Locate the cell with the specified text and output its [x, y] center coordinate. 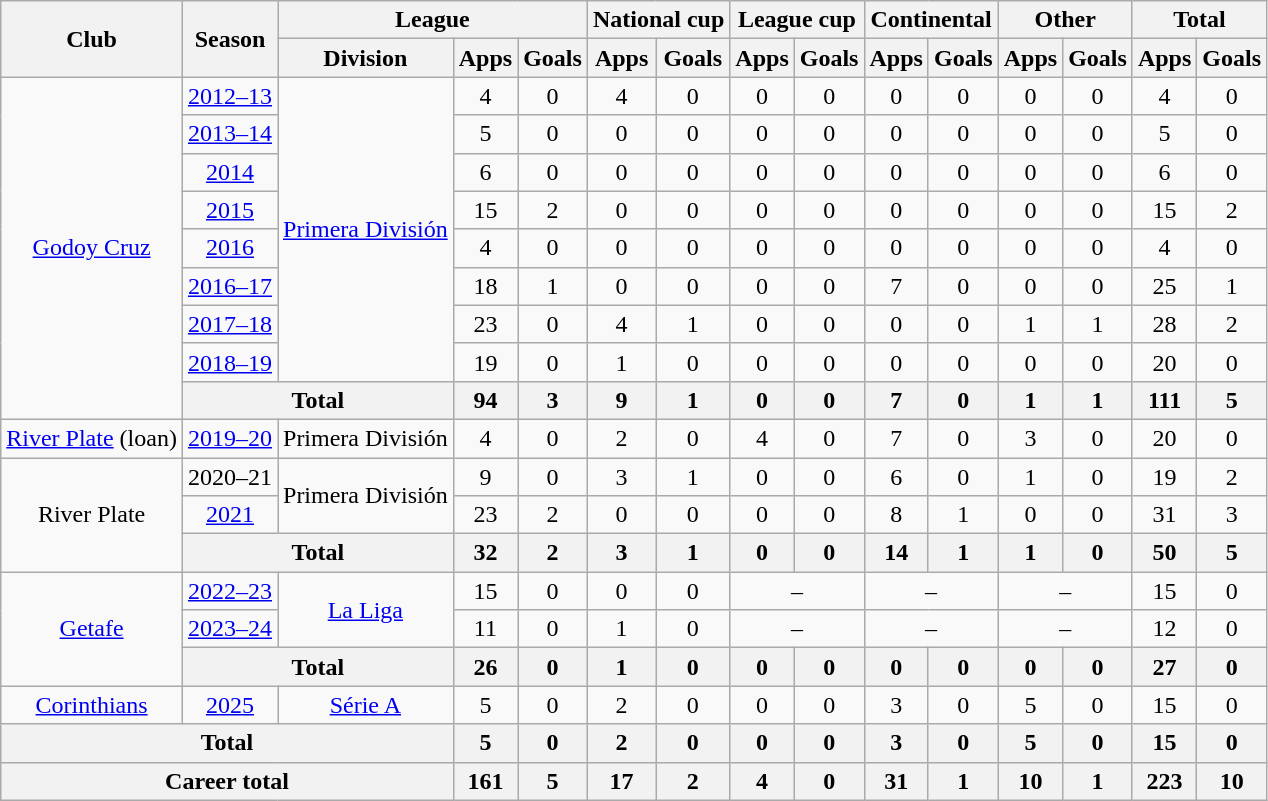
2022–23 [230, 591]
2023–24 [230, 629]
2014 [230, 172]
2016–17 [230, 286]
2025 [230, 705]
17 [621, 781]
12 [1164, 629]
111 [1164, 400]
2018–19 [230, 362]
2015 [230, 210]
League cup [797, 20]
50 [1164, 553]
Other [1065, 20]
11 [485, 629]
8 [896, 515]
25 [1164, 286]
Club [92, 39]
River Plate [92, 515]
2017–18 [230, 324]
2012–13 [230, 96]
27 [1164, 667]
Continental [931, 20]
Corinthians [92, 705]
2020–21 [230, 477]
2016 [230, 248]
32 [485, 553]
161 [485, 781]
2021 [230, 515]
26 [485, 667]
2019–20 [230, 438]
14 [896, 553]
18 [485, 286]
La Liga [366, 610]
Série A [366, 705]
Division [366, 58]
Season [230, 39]
2013–14 [230, 134]
94 [485, 400]
Career total [227, 781]
River Plate (loan) [92, 438]
League [433, 20]
National cup [658, 20]
28 [1164, 324]
Godoy Cruz [92, 248]
Getafe [92, 629]
223 [1164, 781]
